Capture the cell that displays the provided text and extract its (X, Y) central coordinate. 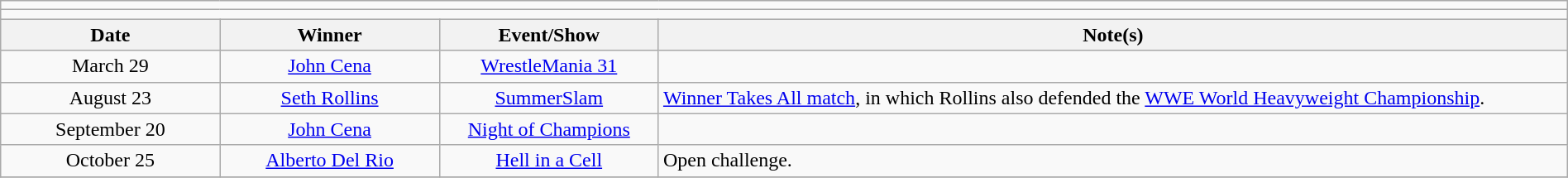
March 29 (111, 66)
August 23 (111, 98)
Winner (329, 35)
October 25 (111, 161)
WrestleMania 31 (549, 66)
Seth Rollins (329, 98)
SummerSlam (549, 98)
Note(s) (1113, 35)
Winner Takes All match, in which Rollins also defended the WWE World Heavyweight Championship. (1113, 98)
Date (111, 35)
September 20 (111, 129)
Night of Champions (549, 129)
Event/Show (549, 35)
Alberto Del Rio (329, 161)
Open challenge. (1113, 161)
Hell in a Cell (549, 161)
